Return [x, y] of the center of cell containing provided text 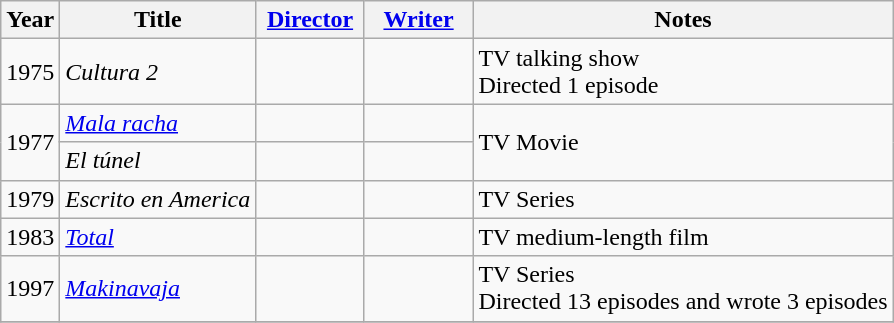
Escrito en America [158, 199]
Cultura 2 [158, 72]
Year [30, 20]
Total [158, 237]
TV SeriesDirected 13 episodes and wrote 3 episodes [683, 288]
1983 [30, 237]
1979 [30, 199]
Title [158, 20]
TV Series [683, 199]
Mala racha [158, 123]
1975 [30, 72]
1997 [30, 288]
TV Movie [683, 142]
1977 [30, 142]
Writer [418, 20]
Director [310, 20]
Notes [683, 20]
TV talking showDirected 1 episode [683, 72]
TV medium-length film [683, 237]
Makinavaja [158, 288]
El túnel [158, 161]
